Provide the [X, Y] coordinate of the cell's center where the given text is located.  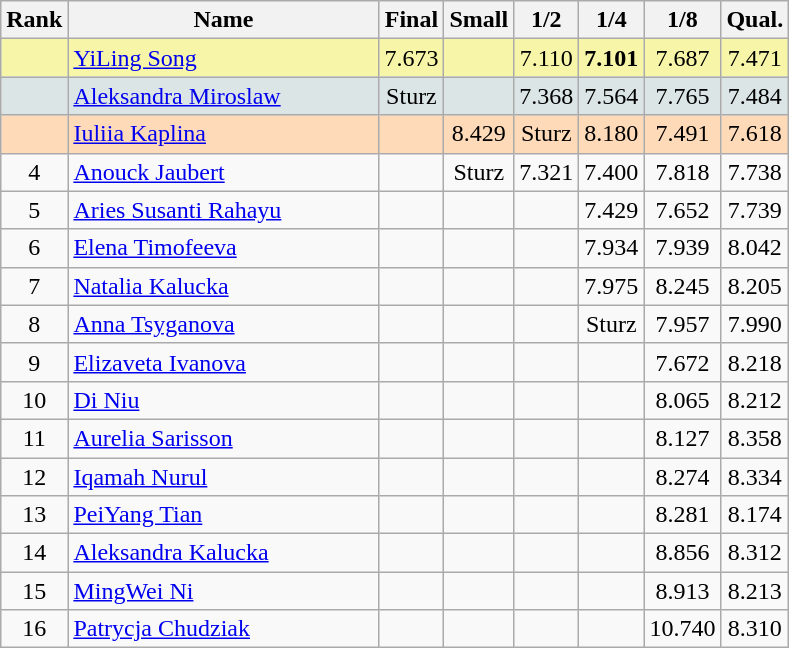
1/2 [546, 20]
8.281 [682, 515]
10 [34, 400]
7.429 [612, 210]
8 [34, 324]
10.740 [682, 629]
7.957 [682, 324]
7.618 [755, 134]
5 [34, 210]
1/8 [682, 20]
7.491 [682, 134]
Aleksandra Miroslaw [224, 96]
8.429 [479, 134]
7.939 [682, 248]
8.310 [755, 629]
7.564 [612, 96]
16 [34, 629]
7.765 [682, 96]
7.110 [546, 58]
8.218 [755, 362]
Aries Susanti Rahayu [224, 210]
7.368 [546, 96]
Aurelia Sarisson [224, 438]
7.321 [546, 172]
Final [412, 20]
Name [224, 20]
7.818 [682, 172]
14 [34, 553]
7.673 [412, 58]
7.739 [755, 210]
7.672 [682, 362]
6 [34, 248]
8.205 [755, 286]
7.101 [612, 58]
4 [34, 172]
Qual. [755, 20]
8.042 [755, 248]
8.856 [682, 553]
11 [34, 438]
8.358 [755, 438]
9 [34, 362]
Small [479, 20]
7.975 [612, 286]
MingWei Ni [224, 591]
8.180 [612, 134]
13 [34, 515]
PeiYang Tian [224, 515]
7.484 [755, 96]
8.127 [682, 438]
7.687 [682, 58]
12 [34, 477]
15 [34, 591]
8.334 [755, 477]
8.212 [755, 400]
Rank [34, 20]
8.312 [755, 553]
7 [34, 286]
Iuliia Kaplina [224, 134]
Iqamah Nurul [224, 477]
7.934 [612, 248]
7.738 [755, 172]
Natalia Kalucka [224, 286]
Elizaveta Ivanova [224, 362]
Anouck Jaubert [224, 172]
8.913 [682, 591]
Patrycja Chudziak [224, 629]
8.174 [755, 515]
7.471 [755, 58]
Anna Tsyganova [224, 324]
YiLing Song [224, 58]
Elena Timofeeva [224, 248]
7.990 [755, 324]
8.274 [682, 477]
7.400 [612, 172]
8.245 [682, 286]
Di Niu [224, 400]
7.652 [682, 210]
1/4 [612, 20]
8.065 [682, 400]
Aleksandra Kalucka [224, 553]
8.213 [755, 591]
